Extract the (X, Y) coordinate from the center of the cell holding the provided text.  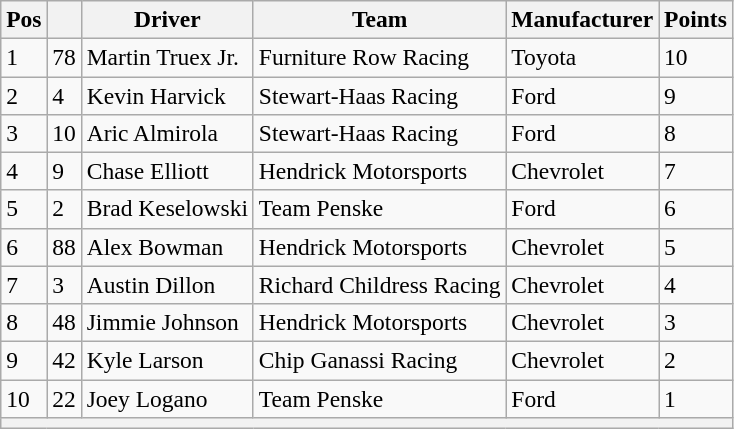
Aric Almirola (167, 133)
Richard Childress Racing (379, 285)
Jimmie Johnson (167, 322)
Kevin Harvick (167, 95)
Team (379, 19)
Driver (167, 19)
Toyota (582, 57)
88 (64, 247)
Kyle Larson (167, 360)
48 (64, 322)
Furniture Row Racing (379, 57)
Alex Bowman (167, 247)
Brad Keselowski (167, 209)
Joey Logano (167, 398)
Manufacturer (582, 19)
Points (696, 19)
Pos (24, 19)
Austin Dillon (167, 285)
78 (64, 57)
Chase Elliott (167, 171)
42 (64, 360)
Chip Ganassi Racing (379, 360)
Martin Truex Jr. (167, 57)
22 (64, 398)
